Provide the (X, Y) coordinate of the cell's center where the given text is located.  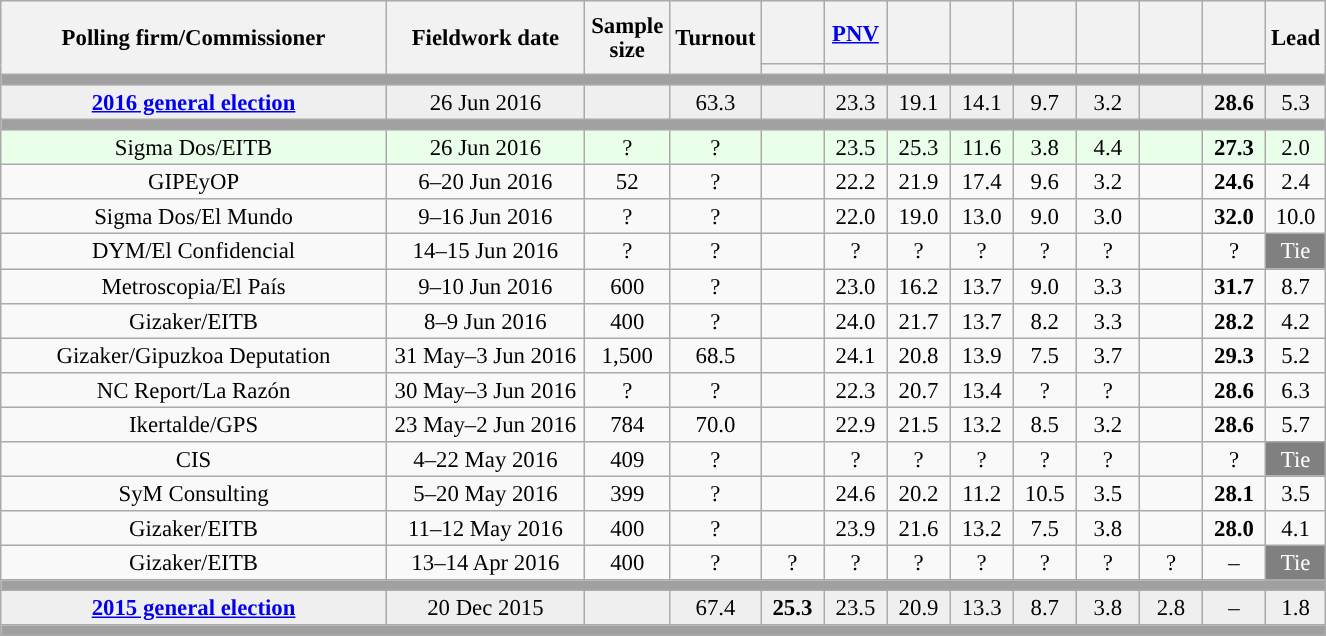
19.0 (918, 218)
8.5 (1044, 424)
21.7 (918, 320)
399 (627, 494)
Lead (1296, 38)
Turnout (716, 38)
21.9 (918, 182)
32.0 (1234, 218)
20.8 (918, 356)
Sigma Dos/El Mundo (194, 218)
6.3 (1296, 390)
24.0 (856, 320)
3.7 (1108, 356)
10.0 (1296, 218)
2.4 (1296, 182)
600 (627, 286)
28.1 (1234, 494)
14–15 Jun 2016 (485, 252)
28.0 (1234, 528)
16.2 (918, 286)
CIS (194, 460)
68.5 (716, 356)
3.0 (1108, 218)
27.3 (1234, 148)
17.4 (982, 182)
13.3 (982, 608)
4.1 (1296, 528)
9.7 (1044, 102)
4–22 May 2016 (485, 460)
20.9 (918, 608)
11.6 (982, 148)
21.6 (918, 528)
22.0 (856, 218)
20 Dec 2015 (485, 608)
19.1 (918, 102)
2.8 (1170, 608)
GIPEyOP (194, 182)
Ikertalde/GPS (194, 424)
Metroscopia/El País (194, 286)
784 (627, 424)
DYM/El Confidencial (194, 252)
13.9 (982, 356)
8.2 (1044, 320)
29.3 (1234, 356)
5.2 (1296, 356)
23 May–2 Jun 2016 (485, 424)
5.3 (1296, 102)
14.1 (982, 102)
2015 general election (194, 608)
11.2 (982, 494)
5.7 (1296, 424)
4.4 (1108, 148)
9–16 Jun 2016 (485, 218)
2016 general election (194, 102)
1,500 (627, 356)
6–20 Jun 2016 (485, 182)
63.3 (716, 102)
PNV (856, 32)
9–10 Jun 2016 (485, 286)
SyM Consulting (194, 494)
409 (627, 460)
Sample size (627, 38)
22.3 (856, 390)
24.1 (856, 356)
23.9 (856, 528)
31.7 (1234, 286)
11–12 May 2016 (485, 528)
Fieldwork date (485, 38)
21.5 (918, 424)
10.5 (1044, 494)
Sigma Dos/EITB (194, 148)
70.0 (716, 424)
20.2 (918, 494)
22.2 (856, 182)
8–9 Jun 2016 (485, 320)
1.8 (1296, 608)
Gizaker/Gipuzkoa Deputation (194, 356)
52 (627, 182)
2.0 (1296, 148)
Polling firm/Commissioner (194, 38)
67.4 (716, 608)
30 May–3 Jun 2016 (485, 390)
28.2 (1234, 320)
NC Report/La Razón (194, 390)
5–20 May 2016 (485, 494)
13.0 (982, 218)
22.9 (856, 424)
4.2 (1296, 320)
23.3 (856, 102)
13.4 (982, 390)
31 May–3 Jun 2016 (485, 356)
23.0 (856, 286)
9.6 (1044, 182)
13–14 Apr 2016 (485, 562)
20.7 (918, 390)
